For the text-containing cell, return its midpoint in (x, y) coordinate format. 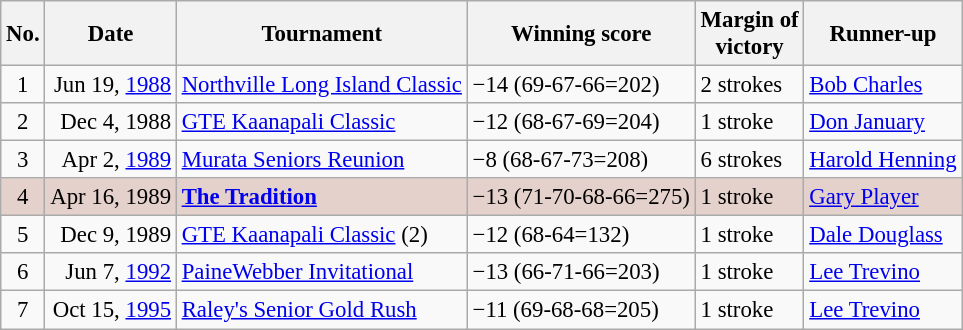
Tournament (322, 34)
−8 (68-67-73=208) (581, 160)
GTE Kaanapali Classic (322, 122)
Don January (883, 122)
PaineWebber Invitational (322, 273)
Oct 15, 1995 (110, 310)
−14 (69-67-66=202) (581, 85)
2 strokes (750, 85)
Northville Long Island Classic (322, 85)
No. (23, 34)
6 (23, 273)
Dale Douglass (883, 235)
4 (23, 197)
Apr 2, 1989 (110, 160)
Gary Player (883, 197)
Murata Seniors Reunion (322, 160)
1 (23, 85)
Jun 7, 1992 (110, 273)
GTE Kaanapali Classic (2) (322, 235)
Runner-up (883, 34)
Margin ofvictory (750, 34)
5 (23, 235)
The Tradition (322, 197)
−12 (68-64=132) (581, 235)
2 (23, 122)
−12 (68-67-69=204) (581, 122)
Raley's Senior Gold Rush (322, 310)
Dec 9, 1989 (110, 235)
Date (110, 34)
Winning score (581, 34)
−13 (66-71-66=203) (581, 273)
Bob Charles (883, 85)
3 (23, 160)
7 (23, 310)
Apr 16, 1989 (110, 197)
−13 (71-70-68-66=275) (581, 197)
Harold Henning (883, 160)
Jun 19, 1988 (110, 85)
−11 (69-68-68=205) (581, 310)
6 strokes (750, 160)
Dec 4, 1988 (110, 122)
